Output the [X, Y] coordinate of the center of the cell containing the given text.  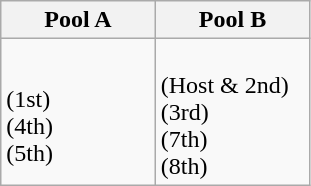
(Host & 2nd) (3rd) (7th) (8th) [232, 112]
(1st) (4th) (5th) [78, 112]
Pool B [232, 20]
Pool A [78, 20]
